Find where the given text appears and provide that cell's center as (X, Y) coordinate. 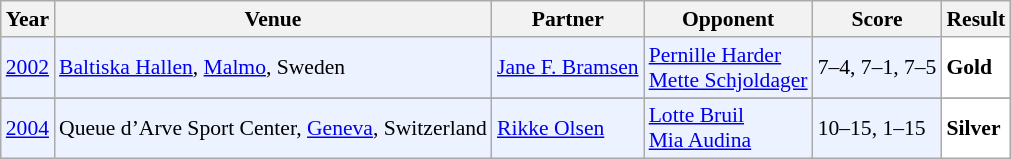
Lotte Bruil Mia Audina (728, 128)
Rikke Olsen (568, 128)
2002 (28, 68)
Year (28, 19)
Venue (273, 19)
Result (976, 19)
Gold (976, 68)
Silver (976, 128)
7–4, 7–1, 7–5 (878, 68)
Jane F. Bramsen (568, 68)
Queue d’Arve Sport Center, Geneva, Switzerland (273, 128)
Baltiska Hallen, Malmo, Sweden (273, 68)
10–15, 1–15 (878, 128)
Pernille Harder Mette Schjoldager (728, 68)
2004 (28, 128)
Score (878, 19)
Partner (568, 19)
Opponent (728, 19)
